Return (X, Y) of the center of cell containing provided text 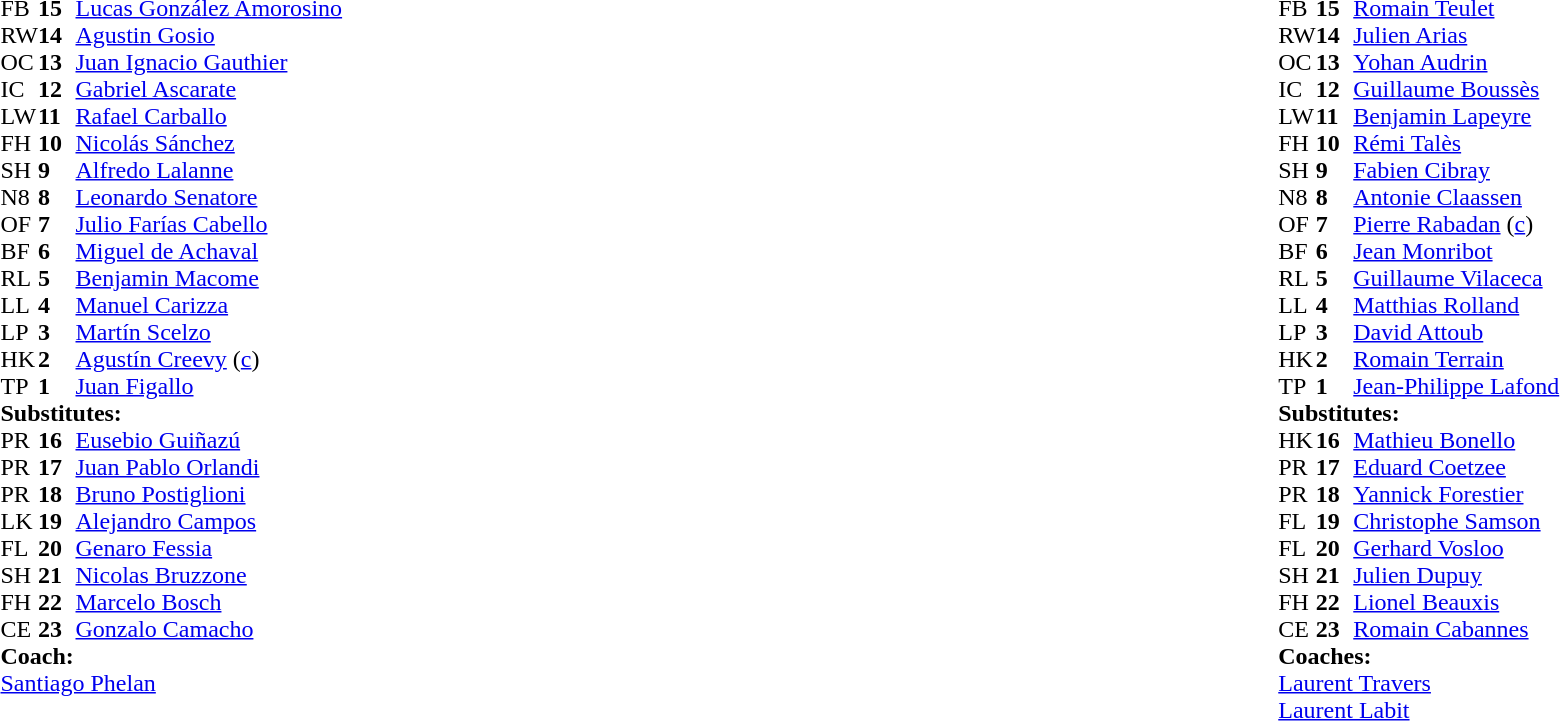
Mathieu Bonello (1456, 440)
Pierre Rabadan (c) (1456, 224)
Eduard Coetzee (1456, 468)
Manuel Carizza (210, 306)
Agustin Gosio (210, 36)
Alejandro Campos (210, 522)
Nicolás Sánchez (210, 144)
Benjamin Macome (210, 278)
Julio Farías Cabello (210, 224)
Miguel de Achaval (210, 252)
Fabien Cibray (1456, 170)
Rafael Carballo (210, 116)
David Attoub (1456, 332)
Romain Cabannes (1456, 630)
Marcelo Bosch (210, 602)
Benjamin Lapeyre (1456, 116)
Guillaume Boussès (1456, 90)
Yohan Audrin (1456, 62)
Gabriel Ascarate (210, 90)
Gonzalo Camacho (210, 630)
Juan Pablo Orlandi (210, 468)
Coaches: (1418, 656)
Martín Scelzo (210, 332)
LK (19, 522)
Coach: (171, 656)
Julien Arias (1456, 36)
Eusebio Guiñazú (210, 440)
Santiago Phelan (171, 684)
Matthias Rolland (1456, 306)
Lionel Beauxis (1456, 602)
Jean Monribot (1456, 252)
Antonie Claassen (1456, 198)
Gerhard Vosloo (1456, 548)
Nicolas Bruzzone (210, 576)
Romain Terrain (1456, 360)
Juan Figallo (210, 386)
Alfredo Lalanne (210, 170)
Agustín Creevy (c) (210, 360)
Bruno Postiglioni (210, 494)
Leonardo Senatore (210, 198)
Rémi Talès (1456, 144)
Yannick Forestier (1456, 494)
Juan Ignacio Gauthier (210, 62)
Julien Dupuy (1456, 576)
Guillaume Vilaceca (1456, 278)
Christophe Samson (1456, 522)
Genaro Fessia (210, 548)
Jean-Philippe Lafond (1456, 386)
